Scan for the cell matching the given text and deliver its [x, y] coordinate at center. 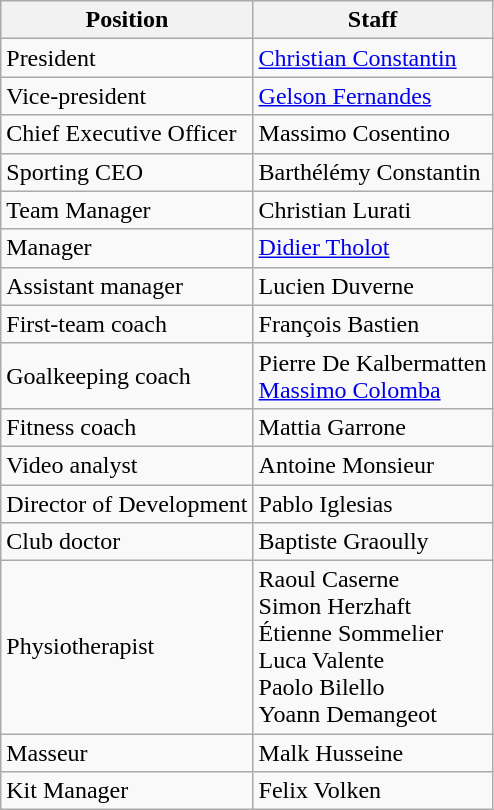
Pablo Iglesias [372, 503]
Baptiste Graoully [372, 542]
François Bastien [372, 324]
Team Manager [127, 210]
Physiotherapist [127, 648]
Staff [372, 20]
Manager [127, 248]
Pierre De Kalbermatten Massimo Colomba [372, 376]
Director of Development [127, 503]
Assistant manager [127, 286]
Christian Constantin [372, 58]
Gelson Fernandes [372, 96]
Position [127, 20]
Raoul Caserne Simon Herzhaft Étienne Sommelier Luca Valente Paolo Bilello Yoann Demangeot [372, 648]
Lucien Duverne [372, 286]
Chief Executive Officer [127, 134]
Malk Husseine [372, 753]
Kit Manager [127, 791]
Fitness coach [127, 427]
Didier Tholot [372, 248]
President [127, 58]
Masseur [127, 753]
Video analyst [127, 465]
Club doctor [127, 542]
Goalkeeping coach [127, 376]
Mattia Garrone [372, 427]
Christian Lurati [372, 210]
Massimo Cosentino [372, 134]
Sporting CEO [127, 172]
Vice-president [127, 96]
Barthélémy Constantin [372, 172]
First-team coach [127, 324]
Antoine Monsieur [372, 465]
Felix Volken [372, 791]
